Determine the (x, y) coordinate at the center of the cell enclosing the given text.  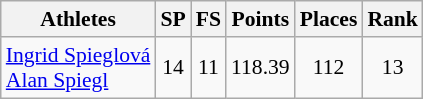
112 (329, 68)
11 (208, 68)
Places (329, 19)
Points (260, 19)
FS (208, 19)
SP (172, 19)
Athletes (78, 19)
118.39 (260, 68)
Rank (392, 19)
14 (172, 68)
Ingrid SpieglováAlan Spiegl (78, 68)
13 (392, 68)
